For the text-containing cell, return its midpoint in [X, Y] coordinate format. 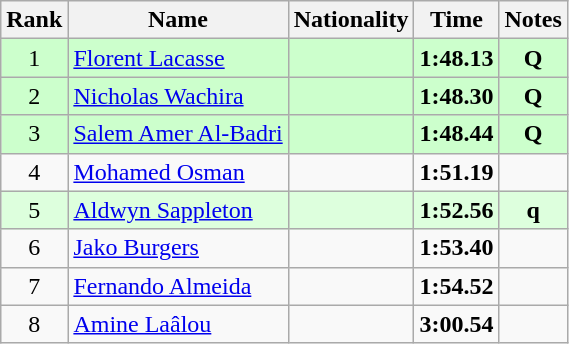
8 [34, 324]
1:48.30 [456, 96]
q [533, 210]
Time [456, 20]
1 [34, 58]
Salem Amer Al-Badri [178, 134]
1:53.40 [456, 248]
1:52.56 [456, 210]
Mohamed Osman [178, 172]
3 [34, 134]
4 [34, 172]
1:51.19 [456, 172]
5 [34, 210]
2 [34, 96]
Jako Burgers [178, 248]
1:48.13 [456, 58]
3:00.54 [456, 324]
Nicholas Wachira [178, 96]
Nationality [351, 20]
Rank [34, 20]
1:54.52 [456, 286]
6 [34, 248]
Amine Laâlou [178, 324]
1:48.44 [456, 134]
Aldwyn Sappleton [178, 210]
7 [34, 286]
Fernando Almeida [178, 286]
Florent Lacasse [178, 58]
Name [178, 20]
Notes [533, 20]
